Scan for the cell matching the given text and deliver its (x, y) coordinate at center. 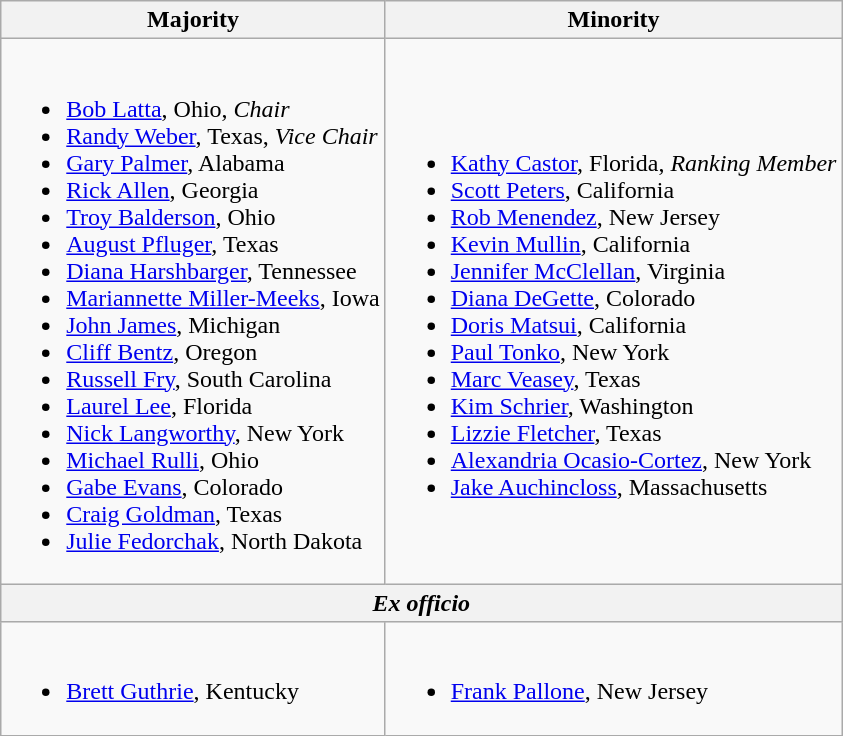
Brett Guthrie, Kentucky (193, 678)
Minority (614, 20)
Frank Pallone, New Jersey (614, 678)
Ex officio (422, 603)
Majority (193, 20)
